Search for the cell housing the specified text and yield its (X, Y) center coordinate. 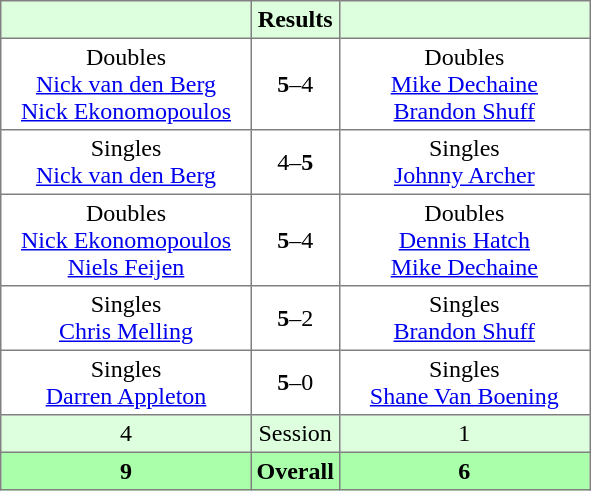
5–2 (295, 318)
SinglesNick van den Berg (126, 162)
SinglesJohnny Archer (464, 162)
SinglesBrandon Shuff (464, 318)
5–0 (295, 382)
DoublesNick EkonomopoulosNiels Feijen (126, 240)
DoublesNick van den BergNick Ekonomopoulos (126, 84)
SinglesChris Melling (126, 318)
Overall (295, 471)
4–5 (295, 162)
Results (295, 20)
1 (464, 434)
DoublesMike DechaineBrandon Shuff (464, 84)
SinglesShane Van Boening (464, 382)
SinglesDarren Appleton (126, 382)
Session (295, 434)
DoublesDennis HatchMike Dechaine (464, 240)
9 (126, 471)
6 (464, 471)
4 (126, 434)
